Return [X, Y] of the center of cell containing provided text 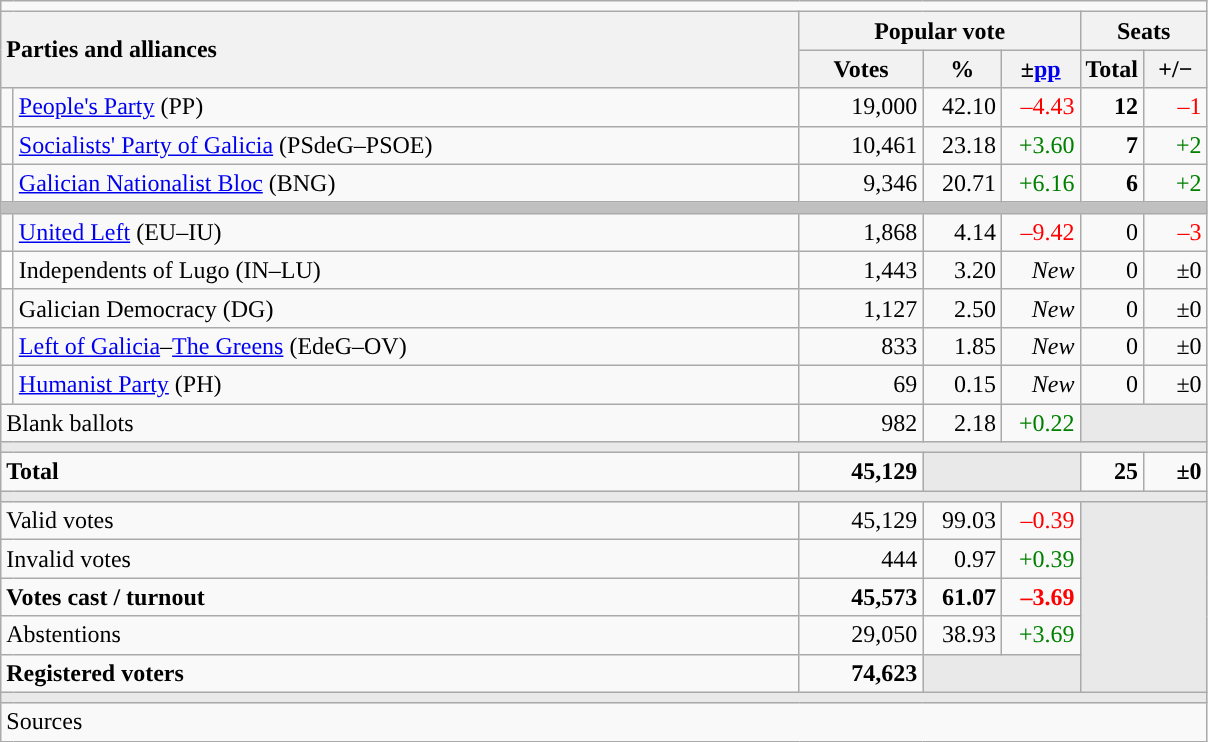
2.18 [962, 423]
Blank ballots [400, 423]
19,000 [861, 107]
+3.69 [1040, 635]
29,050 [861, 635]
–0.39 [1040, 521]
Independents of Lugo (IN–LU) [406, 270]
Humanist Party (PH) [406, 384]
Parties and alliances [400, 50]
Abstentions [400, 635]
+0.22 [1040, 423]
1,443 [861, 270]
% [962, 69]
45,573 [861, 597]
38.93 [962, 635]
+/− [1176, 69]
+0.39 [1040, 559]
4.14 [962, 232]
–4.43 [1040, 107]
Socialists' Party of Galicia (PSdeG–PSOE) [406, 145]
12 [1112, 107]
1,127 [861, 308]
3.20 [962, 270]
Invalid votes [400, 559]
Left of Galicia–The Greens (EdeG–OV) [406, 346]
Sources [604, 722]
25 [1112, 472]
–3 [1176, 232]
10,461 [861, 145]
–1 [1176, 107]
People's Party (PP) [406, 107]
–9.42 [1040, 232]
7 [1112, 145]
6 [1112, 183]
982 [861, 423]
42.10 [962, 107]
United Left (EU–IU) [406, 232]
99.03 [962, 521]
+3.60 [1040, 145]
Valid votes [400, 521]
444 [861, 559]
–3.69 [1040, 597]
Popular vote [940, 31]
20.71 [962, 183]
Seats [1144, 31]
1.85 [962, 346]
1,868 [861, 232]
0.15 [962, 384]
±pp [1040, 69]
2.50 [962, 308]
Votes [861, 69]
Registered voters [400, 673]
Galician Democracy (DG) [406, 308]
833 [861, 346]
61.07 [962, 597]
0.97 [962, 559]
9,346 [861, 183]
23.18 [962, 145]
Votes cast / turnout [400, 597]
74,623 [861, 673]
Galician Nationalist Bloc (BNG) [406, 183]
69 [861, 384]
+6.16 [1040, 183]
